Scan for the cell matching the given text and deliver its (x, y) coordinate at center. 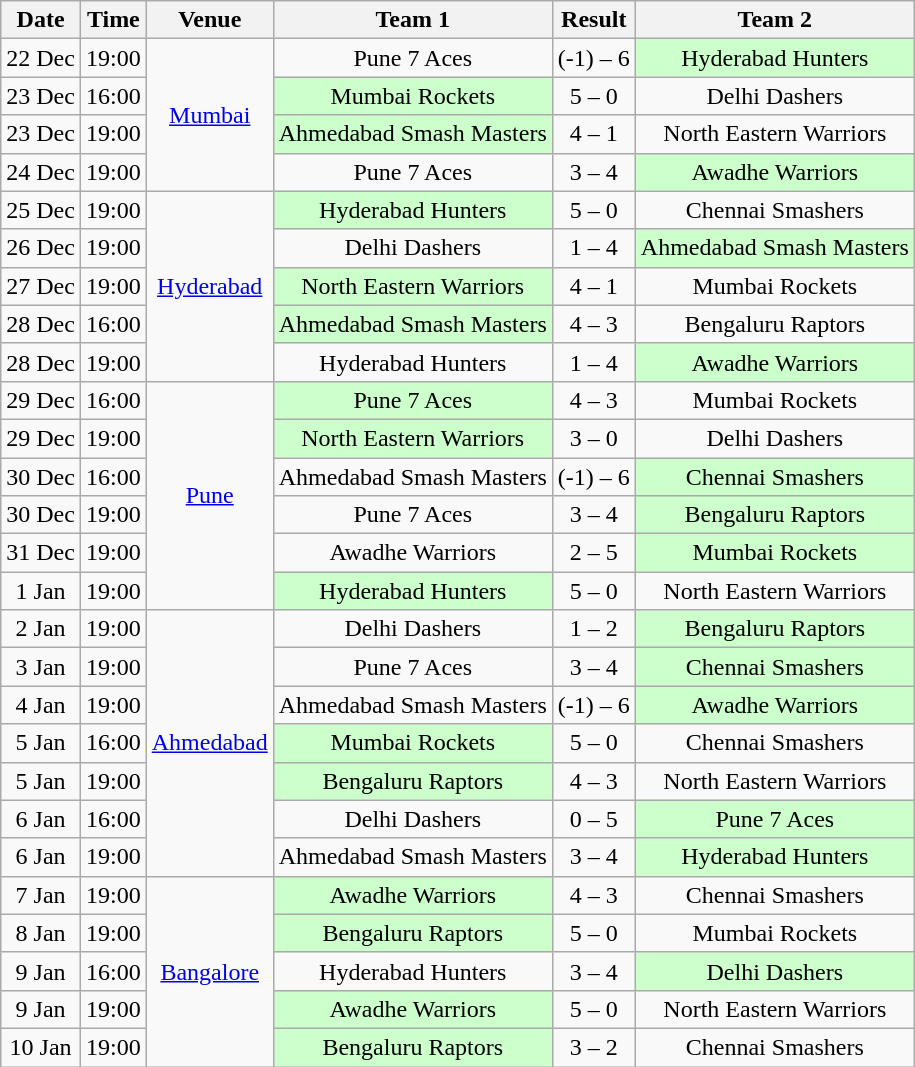
Venue (210, 20)
4 Jan (41, 705)
27 Dec (41, 286)
25 Dec (41, 210)
31 Dec (41, 553)
Result (594, 20)
Hyderabad (210, 286)
24 Dec (41, 172)
0 – 5 (594, 819)
2 – 5 (594, 553)
Team 2 (774, 20)
3 – 2 (594, 1047)
Ahmedabad (210, 743)
2 Jan (41, 629)
10 Jan (41, 1047)
Mumbai (210, 115)
Bangalore (210, 971)
3 Jan (41, 667)
26 Dec (41, 248)
8 Jan (41, 933)
7 Jan (41, 895)
Time (113, 20)
1 – 2 (594, 629)
3 – 0 (594, 438)
Team 1 (412, 20)
Pune (210, 495)
1 Jan (41, 591)
22 Dec (41, 58)
Date (41, 20)
